For the text-containing cell, return its midpoint in [x, y] coordinate format. 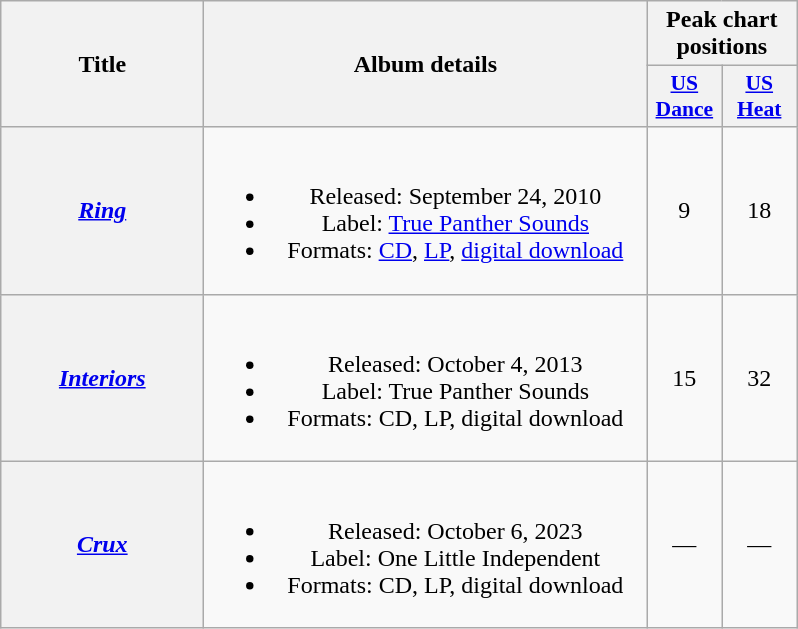
Album details [426, 64]
15 [684, 378]
Peak chart positions [722, 34]
Interiors [102, 378]
Ring [102, 210]
USDance [684, 96]
18 [760, 210]
Released: September 24, 2010Label: True Panther SoundsFormats: CD, LP, digital download [426, 210]
Released: October 4, 2013Label: True Panther SoundsFormats: CD, LP, digital download [426, 378]
Title [102, 64]
32 [760, 378]
Released: October 6, 2023Label: One Little IndependentFormats: CD, LP, digital download [426, 544]
USHeat [760, 96]
Crux [102, 544]
9 [684, 210]
